From the cell containing the given text, extract its center point as [x, y] coordinate. 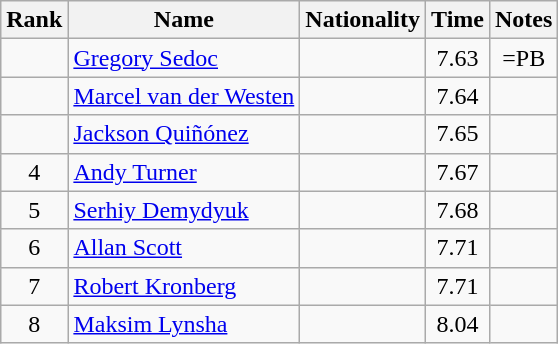
Notes [523, 20]
Maksim Lynsha [184, 324]
Name [184, 20]
7.64 [458, 96]
6 [34, 248]
5 [34, 210]
7.65 [458, 134]
8.04 [458, 324]
8 [34, 324]
Jackson Quiñónez [184, 134]
4 [34, 172]
Time [458, 20]
Andy Turner [184, 172]
7 [34, 286]
Gregory Sedoc [184, 58]
7.67 [458, 172]
Serhiy Demydyuk [184, 210]
Allan Scott [184, 248]
7.63 [458, 58]
Nationality [363, 20]
Rank [34, 20]
Robert Kronberg [184, 286]
=PB [523, 58]
7.68 [458, 210]
Marcel van der Westen [184, 96]
